Pinpoint the cell where the given text exists, returning its (X, Y) midpoint coordinate. 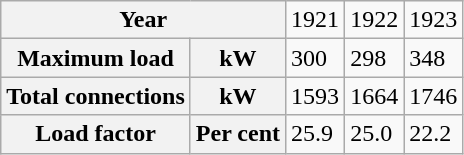
1664 (374, 96)
1922 (374, 20)
Per cent (238, 134)
1593 (316, 96)
Maximum load (96, 58)
Total connections (96, 96)
1923 (434, 20)
Year (144, 20)
1921 (316, 20)
Load factor (96, 134)
22.2 (434, 134)
25.0 (374, 134)
348 (434, 58)
298 (374, 58)
300 (316, 58)
1746 (434, 96)
25.9 (316, 134)
